Provide the [x, y] coordinate of the cell's center where the given text is located.  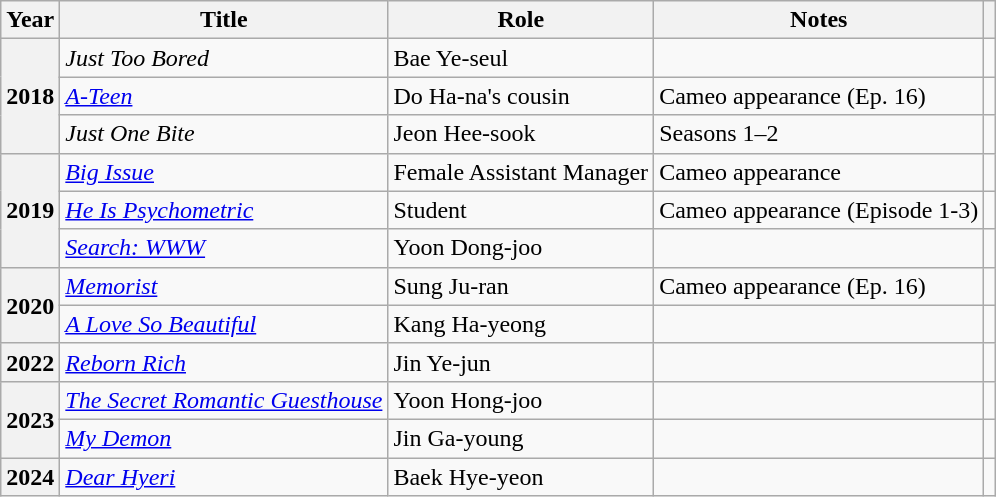
Search: WWW [224, 248]
Cameo appearance [819, 172]
Cameo appearance (Episode 1-3) [819, 210]
Seasons 1–2 [819, 134]
Baek Hye-yeon [521, 477]
2022 [30, 362]
Notes [819, 20]
2024 [30, 477]
The Secret Romantic Guesthouse [224, 400]
Reborn Rich [224, 362]
Just Too Bored [224, 58]
2020 [30, 305]
Sung Ju-ran [521, 286]
Yoon Hong-joo [521, 400]
A Love So Beautiful [224, 324]
Memorist [224, 286]
Bae Ye-seul [521, 58]
He Is Psychometric [224, 210]
Title [224, 20]
Yoon Dong-joo [521, 248]
Jin Ga-young [521, 438]
Female Assistant Manager [521, 172]
Big Issue [224, 172]
Role [521, 20]
Do Ha-na's cousin [521, 96]
A-Teen [224, 96]
Jin Ye-jun [521, 362]
2019 [30, 210]
Dear Hyeri [224, 477]
Jeon Hee-sook [521, 134]
2023 [30, 419]
Student [521, 210]
Year [30, 20]
Just One Bite [224, 134]
2018 [30, 96]
My Demon [224, 438]
Kang Ha-yeong [521, 324]
